Find where the given text appears and provide that cell's center as [x, y] coordinate. 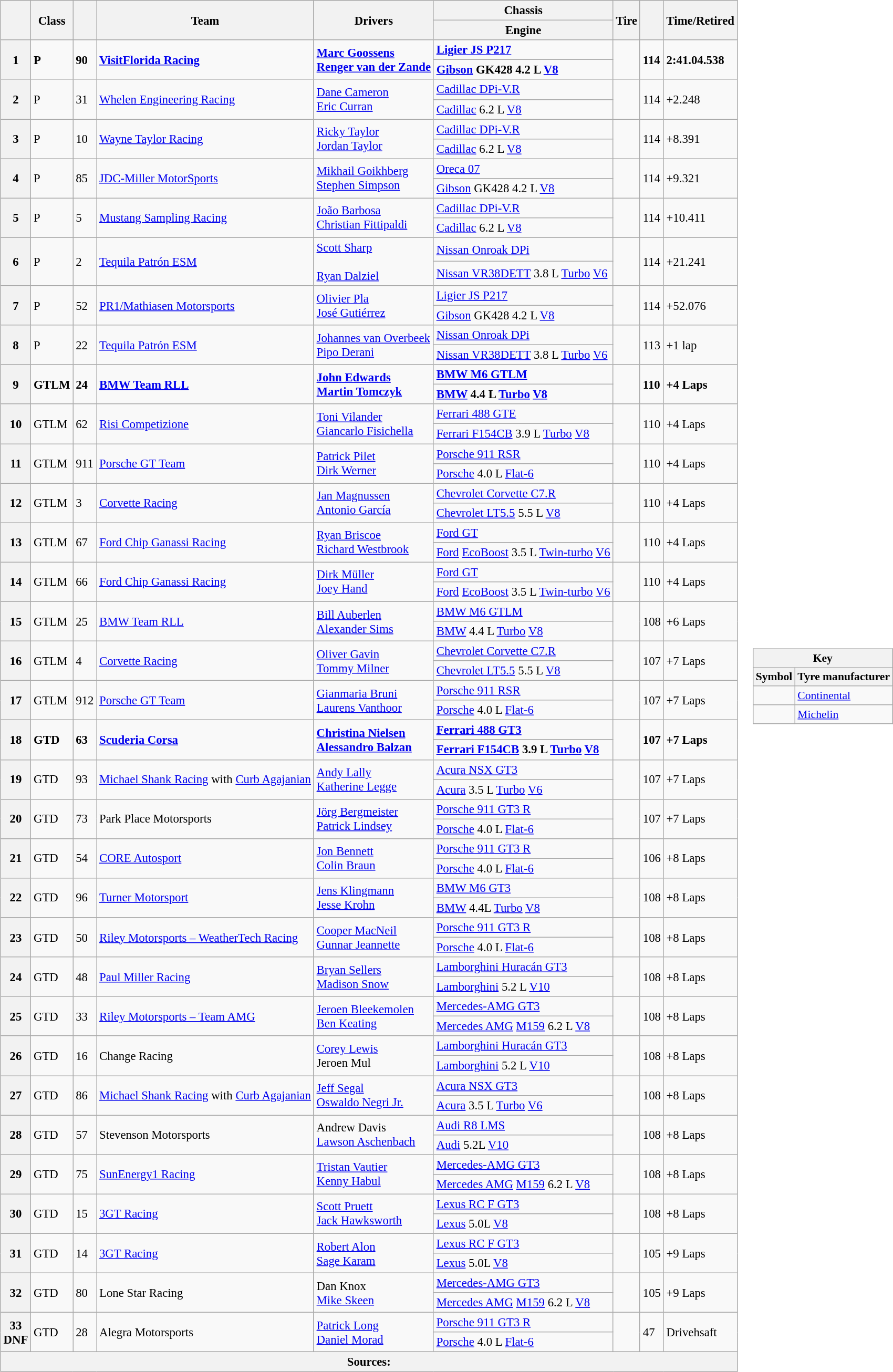
Mikhail Goikhberg Stephen Simpson [373, 179]
57 [85, 1135]
Turner Motorsport [205, 898]
Alegra Motorsports [205, 1332]
Lone Star Racing [205, 1292]
9 [16, 384]
Continental [844, 695]
73 [85, 818]
26 [16, 1056]
Scott Pruett Jack Hawksworth [373, 1213]
96 [85, 898]
Drivehsaft [700, 1332]
Scuderia Corsa [205, 740]
SunEnergy1 Racing [205, 1174]
23 [16, 937]
+52.076 [700, 306]
Sources: [369, 1362]
Team [205, 20]
Riley Motorsports – WeatherTech Racing [205, 937]
Jon Bennett Colin Braun [373, 858]
VisitFlorida Racing [205, 60]
Jens Klingmann Jesse Krohn [373, 898]
Marc Goossens Renger van der Zande [373, 60]
50 [85, 937]
Audi 5.2L V10 [523, 1145]
912 [85, 701]
BMW 4.4L Turbo V8 [523, 908]
Jeff Segal Oswaldo Negri Jr. [373, 1096]
Risi Competizione [205, 423]
33 [85, 1016]
32 [16, 1292]
+6 Laps [700, 621]
86 [85, 1096]
17 [16, 701]
52 [85, 306]
Time/Retired [700, 20]
Mustang Sampling Racing [205, 217]
Corey Lewis Jeroen Mul [373, 1056]
Robert Alon Sage Karam [373, 1253]
Jörg Bergmeister Patrick Lindsey [373, 818]
+9.321 [700, 179]
80 [85, 1292]
12 [16, 503]
113 [651, 345]
BMW M6 GT3 [523, 888]
Whelen Engineering Racing [205, 99]
Christina Nielsen Alessandro Balzan [373, 740]
Dan Knox Mike Skeen [373, 1292]
19 [16, 779]
Andy Lally Katherine Legge [373, 779]
47 [651, 1332]
Oliver Gavin Tommy Milner [373, 661]
Oreca 07 [523, 169]
Gianmaria Bruni Laurens Vanthoor [373, 701]
+8.391 [700, 139]
+10.411 [700, 217]
Ferrari 488 GTE [523, 414]
Class [52, 20]
106 [651, 858]
Stevenson Motorsports [205, 1135]
Ricky Taylor Jordan Taylor [373, 139]
Tyre manufacturer [844, 677]
Bryan Sellers Madison Snow [373, 977]
63 [85, 740]
Park Place Motorsports [205, 818]
66 [85, 582]
+1 lap [700, 345]
John Edwards Martin Tomczyk [373, 384]
Tristan Vautier Kenny Habul [373, 1174]
13 [16, 542]
Patrick Pilet Dirk Werner [373, 463]
Paul Miller Racing [205, 977]
Patrick Long Daniel Morad [373, 1332]
8 [16, 345]
90 [85, 60]
Dane Cameron Eric Curran [373, 99]
Scott Sharp Ryan Dalziel [373, 262]
Michelin [844, 714]
21 [16, 858]
CORE Autosport [205, 858]
20 [16, 818]
54 [85, 858]
+21.241 [700, 262]
Symbol [774, 677]
75 [85, 1174]
30 [16, 1213]
Audi R8 LMS [523, 1125]
6 [16, 262]
911 [85, 463]
Bill Auberlen Alexander Sims [373, 621]
93 [85, 779]
Riley Motorsports – Team AMG [205, 1016]
67 [85, 542]
62 [85, 423]
Toni Vilander Giancarlo Fisichella [373, 423]
18 [16, 740]
29 [16, 1174]
11 [16, 463]
Tire [627, 20]
33DNF [16, 1332]
Ryan Briscoe Richard Westbrook [373, 542]
Drivers [373, 20]
Engine [523, 30]
Dirk Müller Joey Hand [373, 582]
Cooper MacNeil Gunnar Jeannette [373, 937]
Wayne Taylor Racing [205, 139]
Olivier Pla José Gutiérrez [373, 306]
Chassis [523, 11]
7 [16, 306]
Ferrari 488 GT3 [523, 730]
27 [16, 1096]
2:41.04.538 [700, 60]
PR1/Mathiasen Motorsports [205, 306]
Jan Magnussen Antonio García [373, 503]
1 [16, 60]
JDC-Miller MotorSports [205, 179]
Change Racing [205, 1056]
+2.248 [700, 99]
85 [85, 179]
Andrew Davis Lawson Aschenbach [373, 1135]
Johannes van Overbeek Pipo Derani [373, 345]
48 [85, 977]
João Barbosa Christian Fittipaldi [373, 217]
Jeroen Bleekemolen Ben Keating [373, 1016]
Key [823, 658]
